Extract the [X, Y] coordinate from the center of the cell holding the provided text.  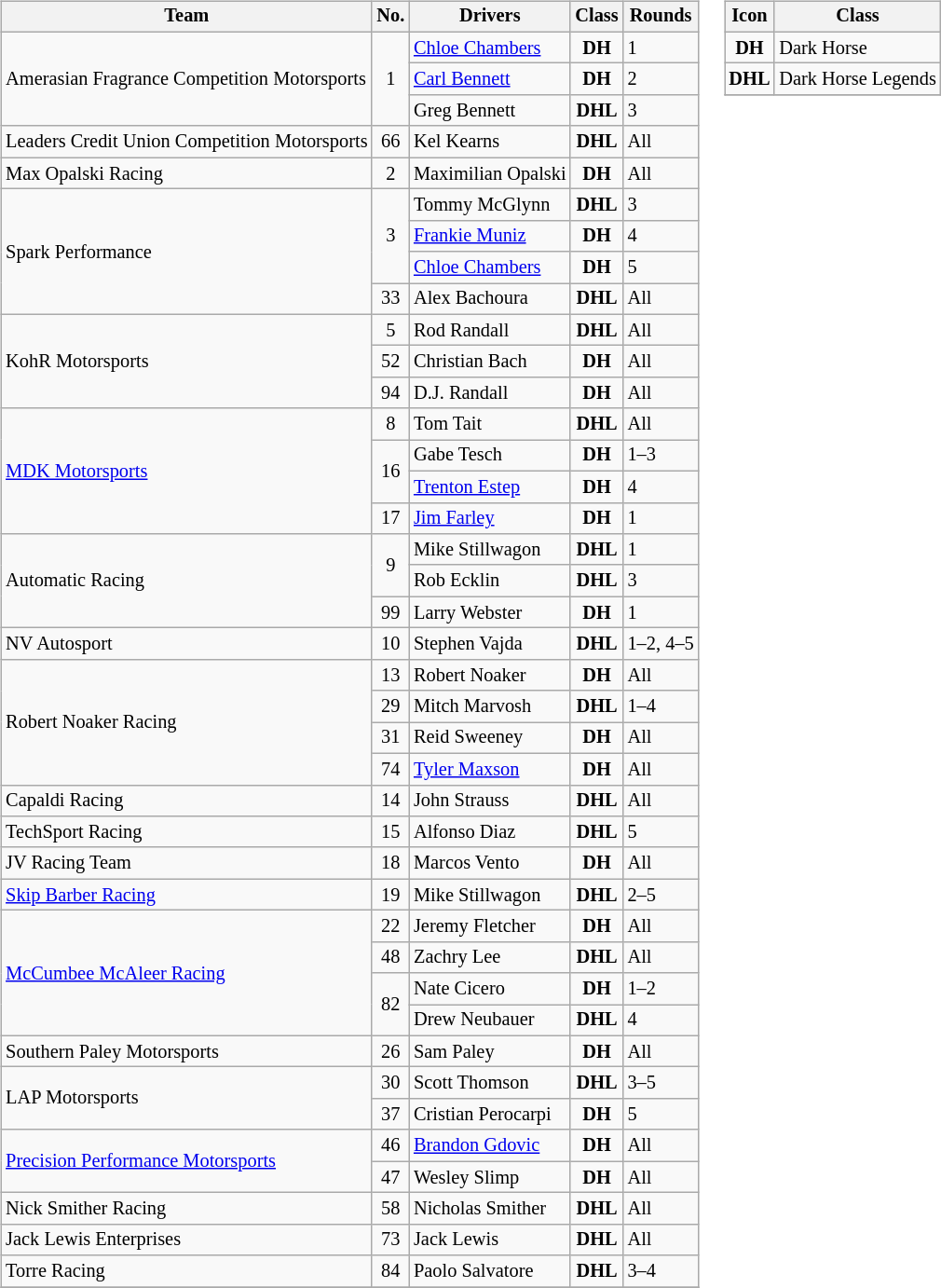
NV Autosport [186, 644]
74 [390, 769]
McCumbee McAleer Racing [186, 973]
Robert Noaker Racing [186, 721]
47 [390, 1177]
3–4 [661, 1271]
Brandon Gdovic [490, 1145]
58 [390, 1209]
Paolo Salvatore [490, 1271]
94 [390, 393]
2–5 [661, 895]
Greg Bennett [490, 111]
Robert Noaker [490, 675]
52 [390, 362]
MDK Motorsports [186, 472]
Rounds [661, 17]
Tommy McGlynn [490, 205]
Tom Tait [490, 424]
1–2, 4–5 [661, 644]
Rob Ecklin [490, 581]
Southern Paley Motorsports [186, 1051]
No. [390, 17]
Drivers [490, 17]
1–3 [661, 456]
Drew Neubauer [490, 1021]
Skip Barber Racing [186, 895]
Capaldi Racing [186, 801]
Alex Bachoura [490, 299]
Maximilian Opalski [490, 173]
Sam Paley [490, 1051]
48 [390, 957]
John Strauss [490, 801]
26 [390, 1051]
13 [390, 675]
Wesley Slimp [490, 1177]
66 [390, 142]
Precision Performance Motorsports [186, 1161]
37 [390, 1115]
Reid Sweeney [490, 738]
15 [390, 832]
33 [390, 299]
Gabe Tesch [490, 456]
D.J. Randall [490, 393]
Amerasian Fragrance Competition Motorsports [186, 78]
9 [390, 565]
Nate Cicero [490, 989]
Dark Horse [857, 48]
17 [390, 518]
Icon [750, 17]
Leaders Credit Union Competition Motorsports [186, 142]
Marcos Vento [490, 863]
Jim Farley [490, 518]
Nick Smither Racing [186, 1209]
22 [390, 926]
82 [390, 1005]
Carl Bennett [490, 79]
19 [390, 895]
Dark Horse Legends [857, 79]
Frankie Muniz [490, 236]
29 [390, 706]
Spark Performance [186, 252]
Scott Thomson [490, 1083]
Cristian Perocarpi [490, 1115]
46 [390, 1145]
Torre Racing [186, 1271]
Automatic Racing [186, 582]
30 [390, 1083]
Alfonso Diaz [490, 832]
Larry Webster [490, 612]
Team [186, 17]
8 [390, 424]
LAP Motorsports [186, 1098]
73 [390, 1240]
3–5 [661, 1083]
Christian Bach [490, 362]
JV Racing Team [186, 863]
1–4 [661, 706]
84 [390, 1271]
Jeremy Fletcher [490, 926]
Mitch Marvosh [490, 706]
Jack Lewis Enterprises [186, 1240]
Rod Randall [490, 330]
10 [390, 644]
31 [390, 738]
Nicholas Smither [490, 1209]
16 [390, 472]
1–2 [661, 989]
Trenton Estep [490, 486]
Stephen Vajda [490, 644]
Zachry Lee [490, 957]
99 [390, 612]
14 [390, 801]
TechSport Racing [186, 832]
Kel Kearns [490, 142]
Max Opalski Racing [186, 173]
Jack Lewis [490, 1240]
Tyler Maxson [490, 769]
18 [390, 863]
KohR Motorsports [186, 362]
